Find where the given text appears and provide that cell's center as (X, Y) coordinate. 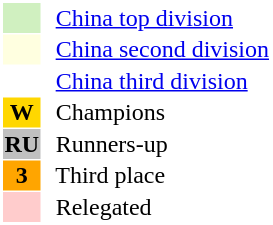
Runners-up (156, 144)
China second division (156, 49)
China third division (156, 81)
W (22, 113)
Third place (156, 175)
3 (22, 175)
Relegated (156, 207)
China top division (156, 18)
Champions (156, 113)
RU (22, 144)
